Return [X, Y] of the center of cell containing provided text 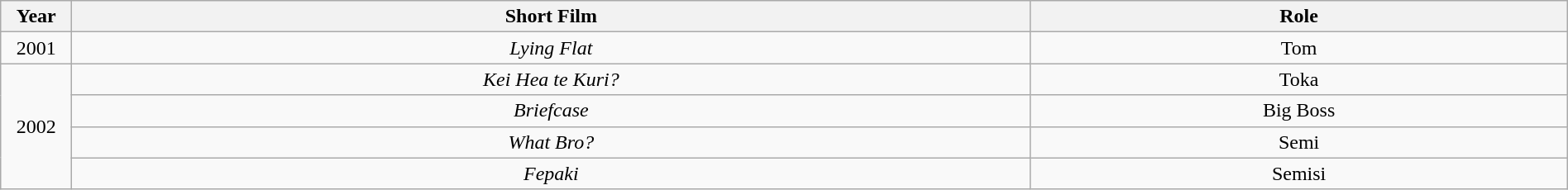
Semi [1298, 142]
What Bro? [551, 142]
Briefcase [551, 111]
Semisi [1298, 173]
Year [36, 17]
Role [1298, 17]
2001 [36, 48]
Lying Flat [551, 48]
Big Boss [1298, 111]
Fepaki [551, 173]
Kei Hea te Kuri? [551, 79]
Short Film [551, 17]
Tom [1298, 48]
Toka [1298, 79]
2002 [36, 126]
